Search for the cell housing the specified text and yield its [x, y] center coordinate. 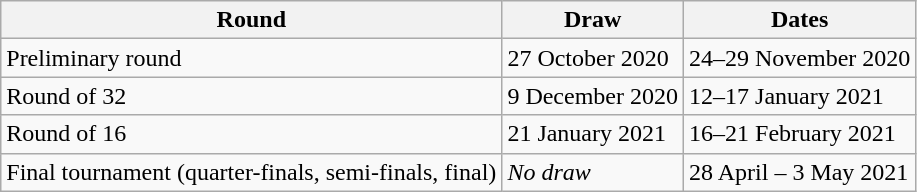
24–29 November 2020 [800, 58]
Round of 32 [252, 96]
No draw [593, 172]
9 December 2020 [593, 96]
Round [252, 20]
27 October 2020 [593, 58]
Final tournament (quarter-finals, semi-finals, final) [252, 172]
28 April – 3 May 2021 [800, 172]
12–17 January 2021 [800, 96]
Draw [593, 20]
Round of 16 [252, 134]
16–21 February 2021 [800, 134]
21 January 2021 [593, 134]
Dates [800, 20]
Preliminary round [252, 58]
